Scan for the cell matching the given text and deliver its [x, y] coordinate at center. 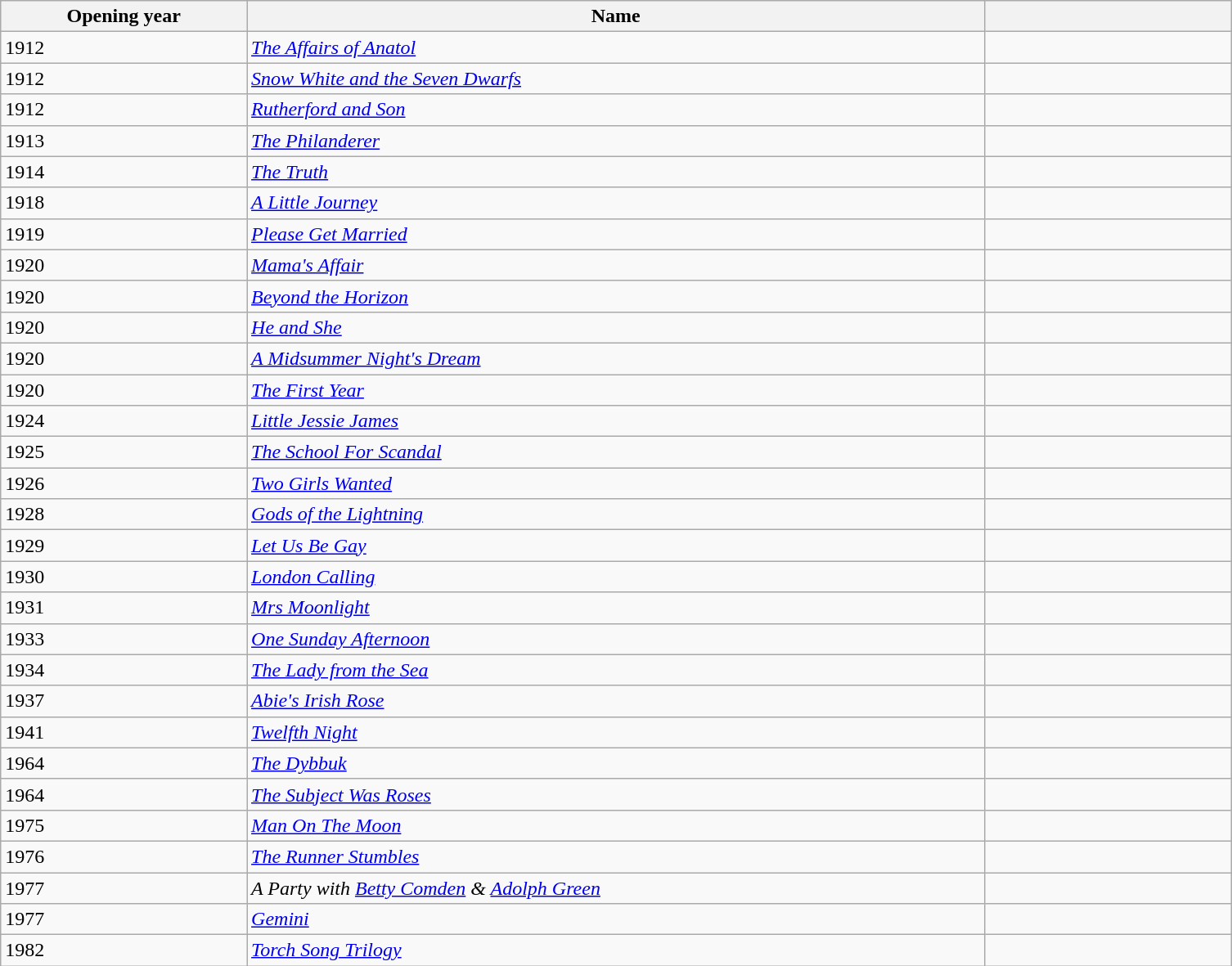
1919 [124, 234]
1933 [124, 639]
The Philanderer [616, 141]
A Party with Betty Comden & Adolph Green [616, 887]
Mrs Moonlight [616, 608]
1941 [124, 732]
London Calling [616, 577]
1929 [124, 546]
The Affairs of Anatol [616, 47]
Let Us Be Gay [616, 546]
1975 [124, 825]
The Lady from the Sea [616, 670]
Gemini [616, 919]
Snow White and the Seven Dwarfs [616, 79]
The School For Scandal [616, 452]
Beyond the Horizon [616, 296]
Little Jessie James [616, 421]
1934 [124, 670]
1918 [124, 203]
One Sunday Afternoon [616, 639]
The Subject Was Roses [616, 794]
1930 [124, 577]
Mama's Affair [616, 265]
1976 [124, 856]
Name [616, 16]
Torch Song Trilogy [616, 950]
A Midsummer Night's Dream [616, 358]
1937 [124, 701]
The Runner Stumbles [616, 856]
The Truth [616, 172]
Rutherford and Son [616, 110]
1931 [124, 608]
Abie's Irish Rose [616, 701]
1913 [124, 141]
Two Girls Wanted [616, 483]
A Little Journey [616, 203]
Opening year [124, 16]
1928 [124, 514]
Man On The Moon [616, 825]
Gods of the Lightning [616, 514]
1925 [124, 452]
The Dybbuk [616, 763]
Twelfth Night [616, 732]
He and She [616, 327]
1926 [124, 483]
Please Get Married [616, 234]
1924 [124, 421]
1982 [124, 950]
1914 [124, 172]
The First Year [616, 390]
